For the text-containing cell, return its midpoint in (x, y) coordinate format. 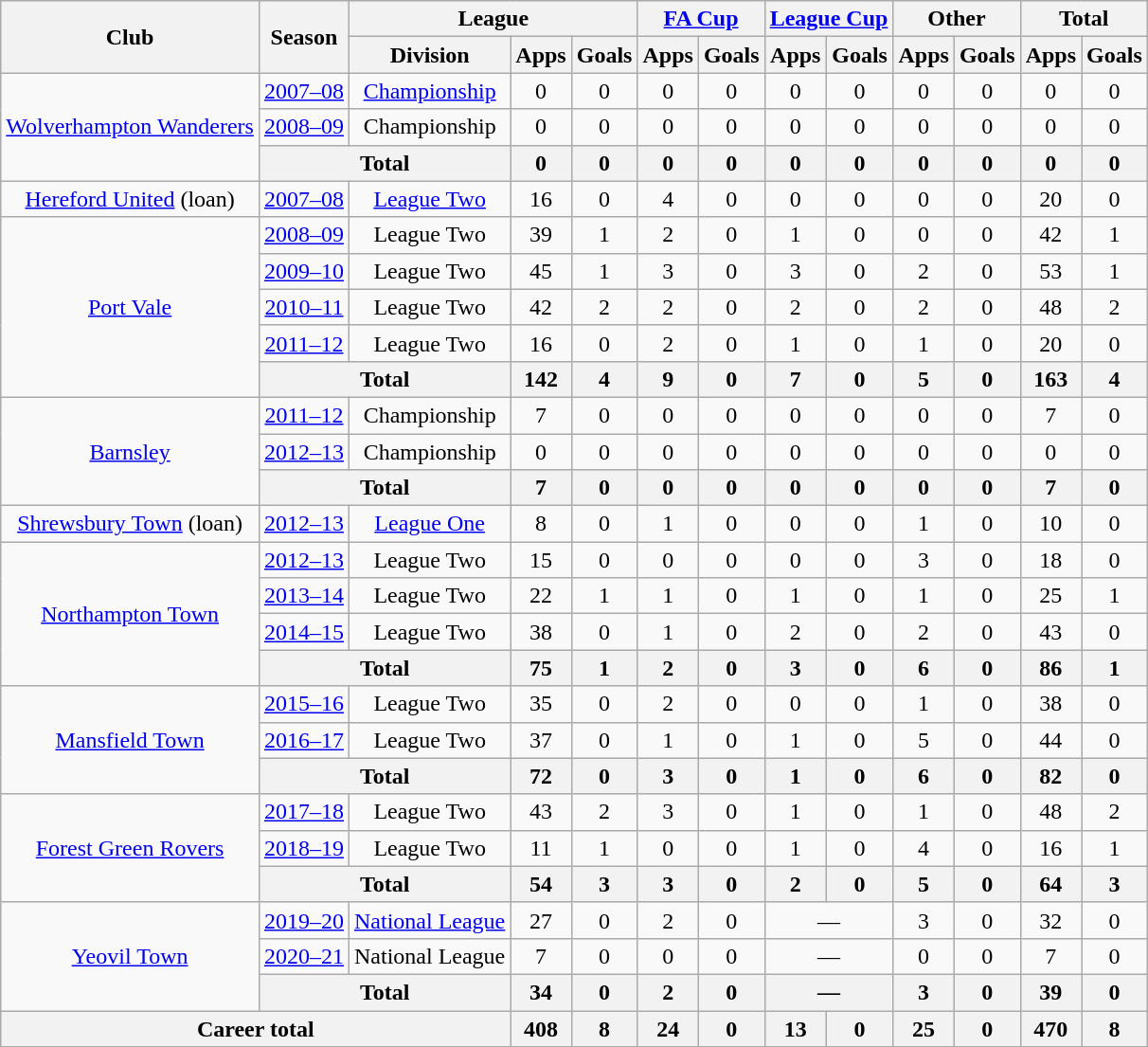
9 (668, 379)
2009–10 (303, 271)
2014–15 (303, 632)
Barnsley (131, 451)
72 (541, 776)
54 (541, 884)
10 (1050, 524)
2015–16 (303, 704)
15 (541, 560)
Season (303, 37)
13 (796, 1028)
64 (1050, 884)
2020–21 (303, 956)
75 (541, 668)
2018–19 (303, 848)
53 (1050, 271)
Career total (256, 1028)
44 (1050, 740)
Northampton Town (131, 614)
Hereford United (loan) (131, 199)
2017–18 (303, 812)
League (493, 19)
Forest Green Rovers (131, 848)
Club (131, 37)
11 (541, 848)
Wolverhampton Wanderers (131, 127)
163 (1050, 379)
18 (1050, 560)
22 (541, 596)
Yeovil Town (131, 956)
37 (541, 740)
League One (429, 524)
27 (541, 920)
45 (541, 271)
34 (541, 992)
142 (541, 379)
2019–20 (303, 920)
24 (668, 1028)
470 (1050, 1028)
Port Vale (131, 307)
FA Cup (701, 19)
League Cup (829, 19)
Division (429, 55)
2013–14 (303, 596)
Shrewsbury Town (loan) (131, 524)
86 (1050, 668)
35 (541, 704)
Mansfield Town (131, 740)
82 (1050, 776)
2016–17 (303, 740)
32 (1050, 920)
Other (957, 19)
408 (541, 1028)
2010–11 (303, 307)
